Detect which cell encompasses the target text, then output its [x, y] center coordinate. 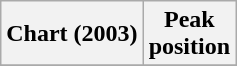
Peakposition [189, 34]
Chart (2003) [72, 34]
